Provide the [x, y] coordinate of the cell's center where the given text is located.  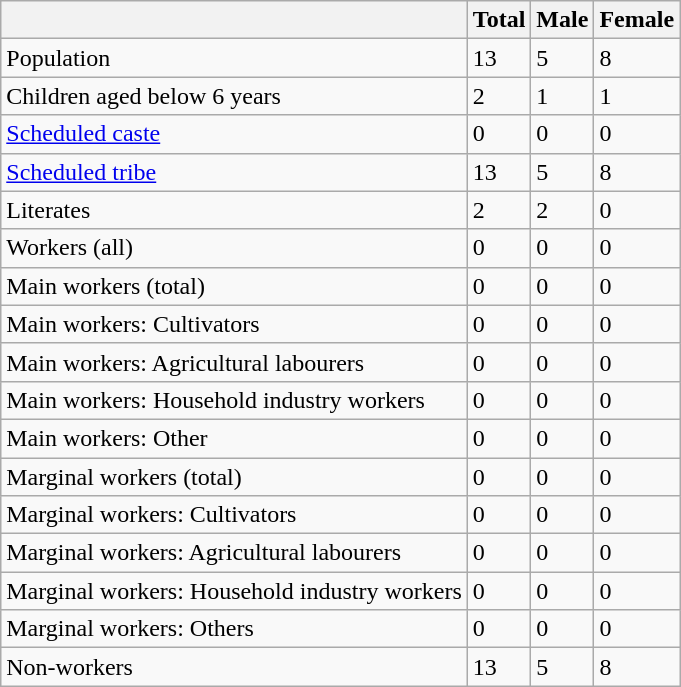
Population [234, 58]
Male [562, 20]
Main workers (total) [234, 286]
Marginal workers: Cultivators [234, 515]
Total [499, 20]
Marginal workers: Agricultural labourers [234, 553]
Workers (all) [234, 248]
Children aged below 6 years [234, 96]
Main workers: Other [234, 438]
Female [637, 20]
Literates [234, 210]
Marginal workers: Household industry workers [234, 591]
Main workers: Household industry workers [234, 400]
Scheduled tribe [234, 172]
Scheduled caste [234, 134]
Main workers: Cultivators [234, 324]
Non-workers [234, 667]
Main workers: Agricultural labourers [234, 362]
Marginal workers: Others [234, 629]
Marginal workers (total) [234, 477]
